Determine the (x, y) coordinate at the center of the cell enclosing the given text.  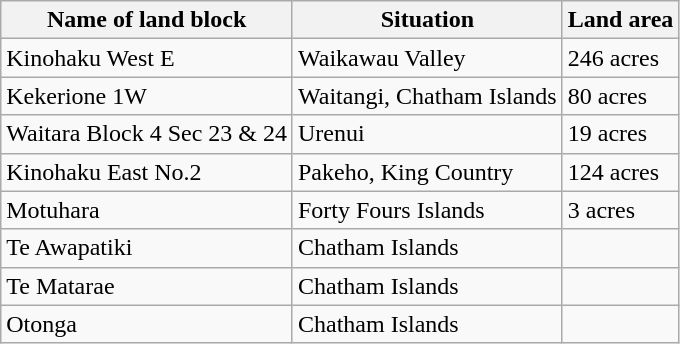
Urenui (427, 134)
Waikawau Valley (427, 58)
Situation (427, 20)
3 acres (620, 210)
Waitara Block 4 Sec 23 & 24 (147, 134)
246 acres (620, 58)
Kekerione 1W (147, 96)
Te Matarae (147, 286)
Pakeho, King Country (427, 172)
Name of land block (147, 20)
Otonga (147, 324)
124 acres (620, 172)
19 acres (620, 134)
Land area (620, 20)
Forty Fours Islands (427, 210)
Motuhara (147, 210)
Kinohaku East No.2 (147, 172)
Kinohaku West E (147, 58)
80 acres (620, 96)
Waitangi, Chatham Islands (427, 96)
Te Awapatiki (147, 248)
